Pinpoint the cell where the given text exists, returning its [X, Y] midpoint coordinate. 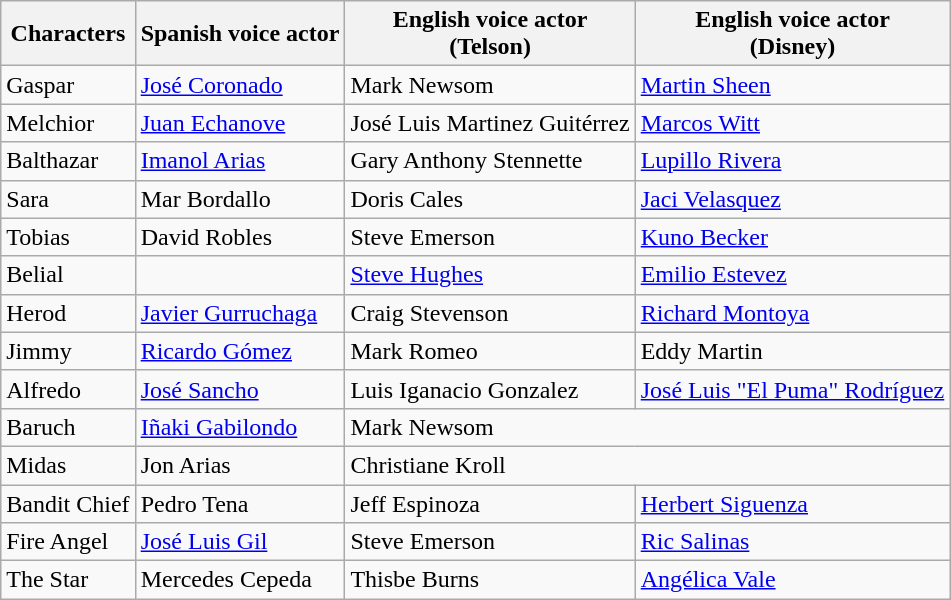
Jon Arias [240, 465]
Belial [68, 275]
Ric Salinas [792, 542]
Herbert Siguenza [792, 503]
José Luis Martinez Guitérrez [490, 123]
José Luis "El Puma" Rodríguez [792, 389]
Javier Gurruchaga [240, 313]
Mercedes Cepeda [240, 580]
Balthazar [68, 161]
José Luis Gil [240, 542]
José Coronado [240, 85]
Emilio Estevez [792, 275]
Jimmy [68, 351]
Ricardo Gómez [240, 351]
Characters [68, 34]
Martin Sheen [792, 85]
Bandit Chief [68, 503]
Lupillo Rivera [792, 161]
English voice actor(Disney) [792, 34]
Alfredo [68, 389]
Pedro Tena [240, 503]
Steve Hughes [490, 275]
Christiane Kroll [648, 465]
Tobias [68, 237]
Eddy Martin [792, 351]
Gaspar [68, 85]
Doris Cales [490, 199]
Mar Bordallo [240, 199]
Angélica Vale [792, 580]
Luis Iganacio Gonzalez [490, 389]
Imanol Arias [240, 161]
Mark Romeo [490, 351]
Fire Angel [68, 542]
Midas [68, 465]
Thisbe Burns [490, 580]
Marcos Witt [792, 123]
Spanish voice actor [240, 34]
Craig Stevenson [490, 313]
The Star [68, 580]
Kuno Becker [792, 237]
José Sancho [240, 389]
David Robles [240, 237]
English voice actor(Telson) [490, 34]
Sara [68, 199]
Herod [68, 313]
Richard Montoya [792, 313]
Juan Echanove [240, 123]
Melchior [68, 123]
Baruch [68, 427]
Iñaki Gabilondo [240, 427]
Jeff Espinoza [490, 503]
Jaci Velasquez [792, 199]
Gary Anthony Stennette [490, 161]
